Capture the cell that displays the provided text and extract its (x, y) central coordinate. 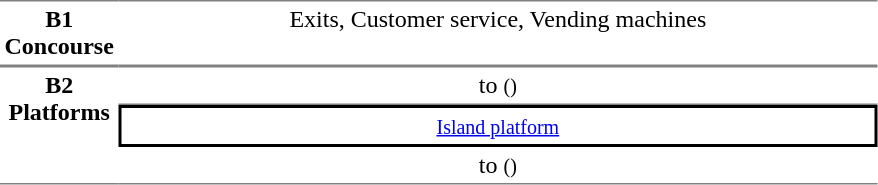
B1Concourse (59, 33)
Island platform (498, 126)
Exits, Customer service, Vending machines (498, 33)
B2Platforms (59, 125)
